From the cell containing the given text, extract its center point as (x, y) coordinate. 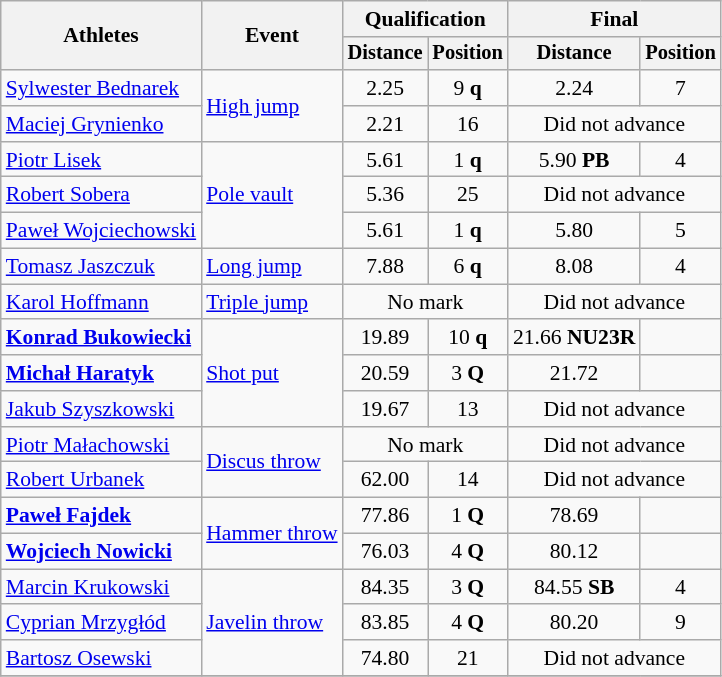
Hammer throw (272, 534)
Long jump (272, 267)
16 (468, 124)
62.00 (386, 480)
20.59 (386, 373)
High jump (272, 106)
Piotr Małachowski (101, 445)
Michał Haratyk (101, 373)
Cyprian Mrzygłód (101, 623)
Tomasz Jaszczuk (101, 267)
Piotr Lisek (101, 160)
1 Q (468, 516)
9 (680, 623)
76.03 (386, 552)
21 (468, 658)
2.25 (386, 88)
14 (468, 480)
Robert Urbanek (101, 480)
7.88 (386, 267)
Sylwester Bednarek (101, 88)
Karol Hoffmann (101, 302)
Athletes (101, 36)
78.69 (574, 516)
80.12 (574, 552)
Final (614, 19)
Maciej Grynienko (101, 124)
Paweł Fajdek (101, 516)
25 (468, 195)
5.36 (386, 195)
Bartosz Osewski (101, 658)
77.86 (386, 516)
10 q (468, 338)
Paweł Wojciechowski (101, 231)
9 q (468, 88)
13 (468, 409)
Robert Sobera (101, 195)
7 (680, 88)
19.89 (386, 338)
5 (680, 231)
21.72 (574, 373)
80.20 (574, 623)
21.66 NU23R (574, 338)
2.21 (386, 124)
Konrad Bukowiecki (101, 338)
Event (272, 36)
Discus throw (272, 462)
74.80 (386, 658)
5.80 (574, 231)
19.67 (386, 409)
2.24 (574, 88)
Pole vault (272, 196)
Shot put (272, 374)
84.55 SB (574, 587)
Javelin throw (272, 622)
Jakub Szyszkowski (101, 409)
6 q (468, 267)
Marcin Krukowski (101, 587)
8.08 (574, 267)
Wojciech Nowicki (101, 552)
5.90 PB (574, 160)
83.85 (386, 623)
Triple jump (272, 302)
Qualification (426, 19)
84.35 (386, 587)
